Find where the given text appears and provide that cell's center as (x, y) coordinate. 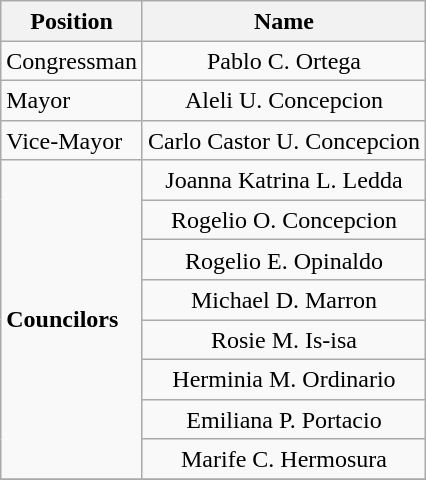
Congressman (72, 61)
Vice-Mayor (72, 140)
Herminia M. Ordinario (284, 379)
Michael D. Marron (284, 300)
Position (72, 21)
Name (284, 21)
Mayor (72, 100)
Councilors (72, 320)
Rogelio E. Opinaldo (284, 260)
Pablo C. Ortega (284, 61)
Rosie M. Is-isa (284, 340)
Aleli U. Concepcion (284, 100)
Carlo Castor U. Concepcion (284, 140)
Emiliana P. Portacio (284, 419)
Rogelio O. Concepcion (284, 220)
Joanna Katrina L. Ledda (284, 180)
Marife C. Hermosura (284, 459)
